Output the [X, Y] coordinate of the center of the cell containing the given text.  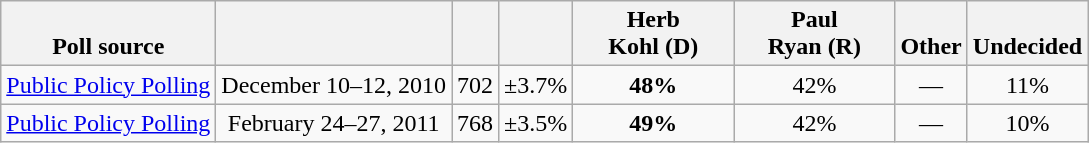
December 10–12, 2010 [334, 85]
11% [1027, 85]
49% [654, 123]
PaulRyan (R) [814, 34]
Other [931, 34]
±3.7% [536, 85]
768 [476, 123]
Poll source [108, 34]
February 24–27, 2011 [334, 123]
HerbKohl (D) [654, 34]
Undecided [1027, 34]
±3.5% [536, 123]
10% [1027, 123]
48% [654, 85]
702 [476, 85]
